From the cell containing the given text, extract its center point as [x, y] coordinate. 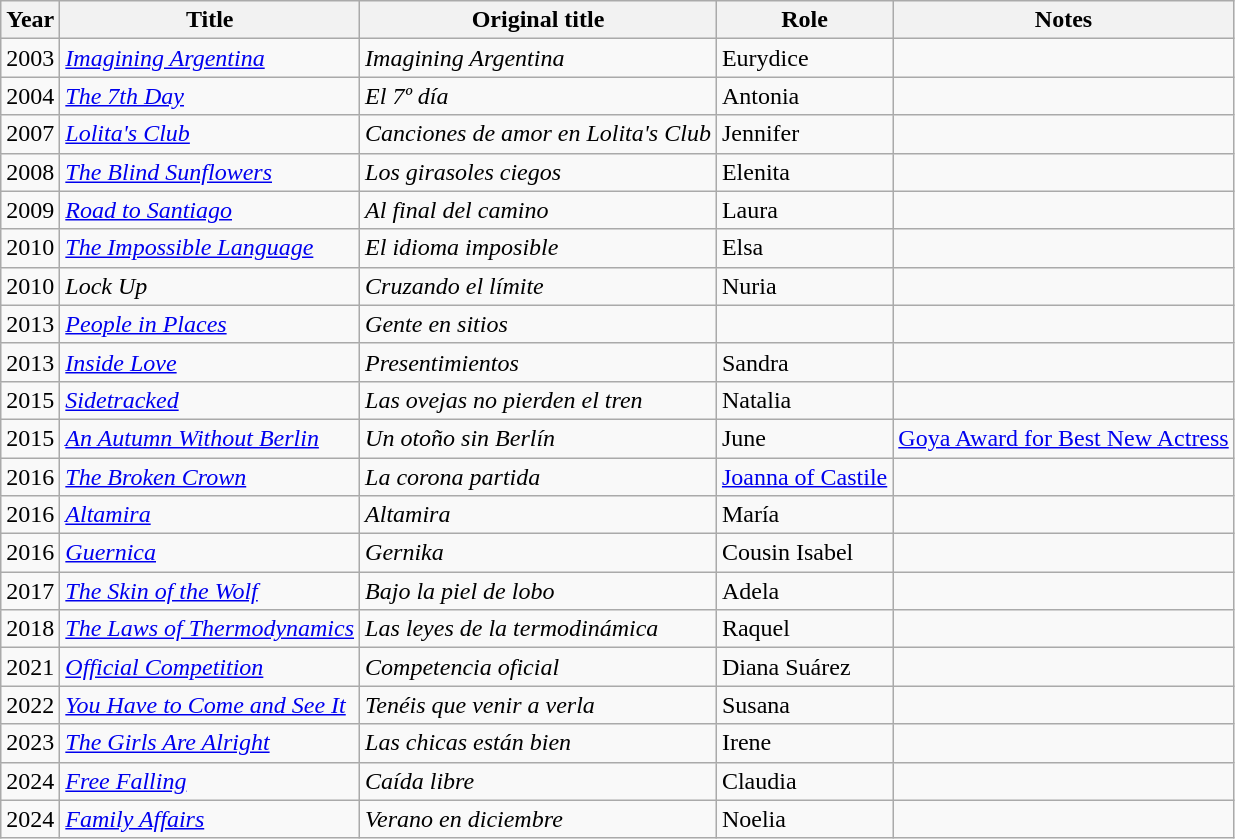
Adela [804, 591]
Jennifer [804, 134]
Cruzando el límite [538, 286]
Nuria [804, 286]
Notes [1064, 20]
Antonia [804, 96]
Inside Love [210, 362]
The Broken Crown [210, 477]
2004 [30, 96]
Claudia [804, 781]
Caída libre [538, 781]
Sidetracked [210, 400]
Verano en diciembre [538, 819]
Original title [538, 20]
Las ovejas no pierden el tren [538, 400]
The Impossible Language [210, 248]
Gente en sitios [538, 324]
Gernika [538, 553]
The Girls Are Alright [210, 743]
Bajo la piel de lobo [538, 591]
The Laws of Thermodynamics [210, 629]
2009 [30, 210]
2008 [30, 172]
Natalia [804, 400]
2003 [30, 58]
The Skin of the Wolf [210, 591]
Noelia [804, 819]
Title [210, 20]
La corona partida [538, 477]
2017 [30, 591]
Road to Santiago [210, 210]
Lolita's Club [210, 134]
The Blind Sunflowers [210, 172]
Guernica [210, 553]
Competencia oficial [538, 667]
Sandra [804, 362]
Lock Up [210, 286]
June [804, 438]
Las chicas están bien [538, 743]
Diana Suárez [804, 667]
Las leyes de la termodinámica [538, 629]
Elenita [804, 172]
El idioma imposible [538, 248]
Eurydice [804, 58]
Raquel [804, 629]
2007 [30, 134]
2023 [30, 743]
Presentimientos [538, 362]
Joanna of Castile [804, 477]
The 7th Day [210, 96]
Los girasoles ciegos [538, 172]
Irene [804, 743]
Cousin Isabel [804, 553]
Free Falling [210, 781]
Al final del camino [538, 210]
Family Affairs [210, 819]
You Have to Come and See It [210, 705]
Role [804, 20]
Goya Award for Best New Actress [1064, 438]
Elsa [804, 248]
2021 [30, 667]
Year [30, 20]
Susana [804, 705]
2018 [30, 629]
Canciones de amor en Lolita's Club [538, 134]
El 7º día [538, 96]
Tenéis que venir a verla [538, 705]
An Autumn Without Berlin [210, 438]
Laura [804, 210]
2022 [30, 705]
Official Competition [210, 667]
María [804, 515]
Un otoño sin Berlín [538, 438]
People in Places [210, 324]
